Capture the cell that displays the provided text and extract its [X, Y] central coordinate. 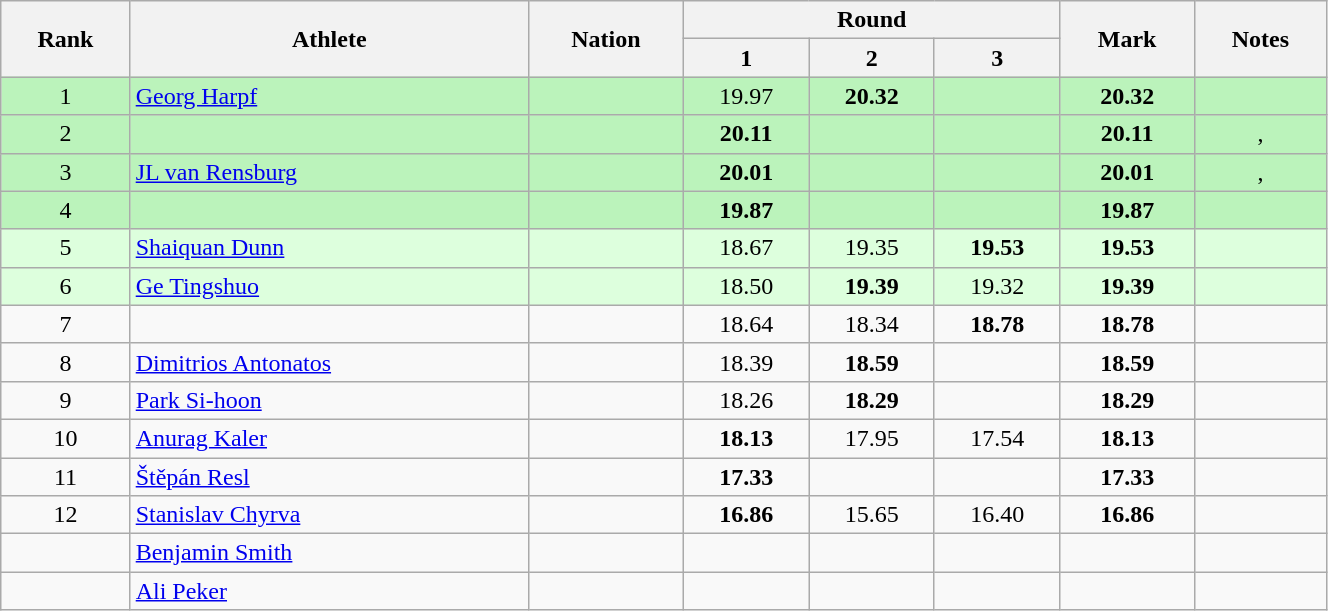
Shaiquan Dunn [329, 248]
19.32 [996, 286]
Round [871, 20]
Anurag Kaler [329, 438]
Georg Harpf [329, 96]
18.26 [746, 400]
10 [66, 438]
18.34 [872, 324]
16.40 [996, 515]
Ge Tingshuo [329, 286]
7 [66, 324]
17.54 [996, 438]
4 [66, 210]
17.95 [872, 438]
Stanislav Chyrva [329, 515]
12 [66, 515]
19.97 [746, 96]
18.39 [746, 362]
15.65 [872, 515]
18.50 [746, 286]
Park Si-hoon [329, 400]
6 [66, 286]
Benjamin Smith [329, 553]
JL van Rensburg [329, 172]
9 [66, 400]
19.35 [872, 248]
Rank [66, 39]
11 [66, 477]
18.67 [746, 248]
Mark [1127, 39]
8 [66, 362]
Notes [1260, 39]
Nation [606, 39]
5 [66, 248]
Dimitrios Antonatos [329, 362]
Štěpán Resl [329, 477]
Athlete [329, 39]
Ali Peker [329, 591]
18.64 [746, 324]
